Search for the cell housing the specified text and yield its [x, y] center coordinate. 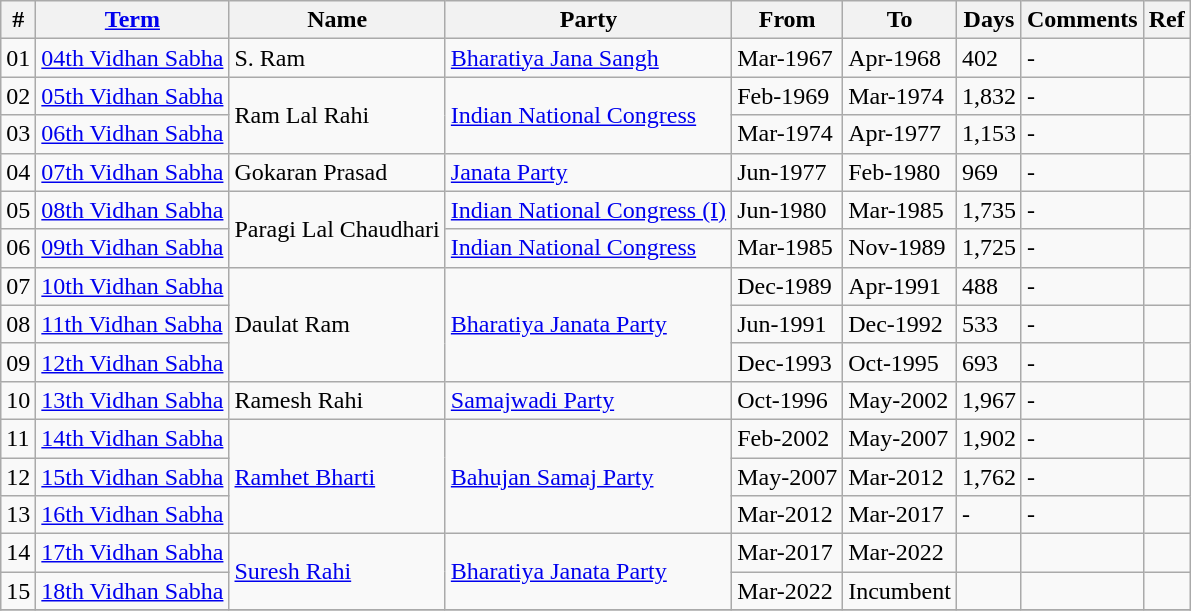
Name [337, 20]
May-2002 [900, 400]
969 [988, 172]
Samajwadi Party [588, 400]
1,832 [988, 96]
1,735 [988, 210]
12 [18, 477]
Paragi Lal Chaudhari [337, 229]
Dec-1992 [900, 324]
Dec-1993 [788, 362]
1,902 [988, 438]
Ram Lal Rahi [337, 115]
07th Vidhan Sabha [132, 172]
06th Vidhan Sabha [132, 134]
To [900, 20]
17th Vidhan Sabha [132, 553]
15 [18, 591]
05 [18, 210]
Feb-1969 [788, 96]
08 [18, 324]
Ramesh Rahi [337, 400]
Bahujan Samaj Party [588, 476]
402 [988, 58]
Mar-1967 [788, 58]
10 [18, 400]
Comments [1082, 20]
Apr-1968 [900, 58]
Feb-2002 [788, 438]
Oct-1996 [788, 400]
488 [988, 286]
Oct-1995 [900, 362]
Suresh Rahi [337, 572]
From [788, 20]
1,153 [988, 134]
533 [988, 324]
Term [132, 20]
S. Ram [337, 58]
Incumbent [900, 591]
# [18, 20]
Feb-1980 [900, 172]
Daulat Ram [337, 324]
02 [18, 96]
12th Vidhan Sabha [132, 362]
09 [18, 362]
Bharatiya Jana Sangh [588, 58]
14th Vidhan Sabha [132, 438]
693 [988, 362]
Ref [1166, 20]
08th Vidhan Sabha [132, 210]
07 [18, 286]
Jun-1977 [788, 172]
Jun-1980 [788, 210]
14 [18, 553]
09th Vidhan Sabha [132, 248]
Dec-1989 [788, 286]
15th Vidhan Sabha [132, 477]
05th Vidhan Sabha [132, 96]
Gokaran Prasad [337, 172]
13 [18, 515]
13th Vidhan Sabha [132, 400]
1,762 [988, 477]
Ramhet Bharti [337, 476]
Apr-1977 [900, 134]
18th Vidhan Sabha [132, 591]
Indian National Congress (I) [588, 210]
1,967 [988, 400]
03 [18, 134]
11th Vidhan Sabha [132, 324]
Days [988, 20]
04 [18, 172]
Apr-1991 [900, 286]
16th Vidhan Sabha [132, 515]
06 [18, 248]
10th Vidhan Sabha [132, 286]
Party [588, 20]
04th Vidhan Sabha [132, 58]
Jun-1991 [788, 324]
Janata Party [588, 172]
Nov-1989 [900, 248]
01 [18, 58]
1,725 [988, 248]
11 [18, 438]
